Locate the cell with the specified text and output its [x, y] center coordinate. 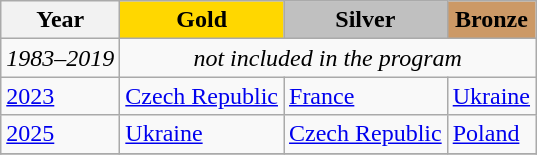
Poland [491, 134]
1983–2019 [60, 58]
France [366, 96]
not included in the program [328, 58]
Year [60, 20]
2023 [60, 96]
Gold [202, 20]
2025 [60, 134]
Silver [366, 20]
Bronze [491, 20]
